Determine the (x, y) coordinate at the center of the cell enclosing the given text.  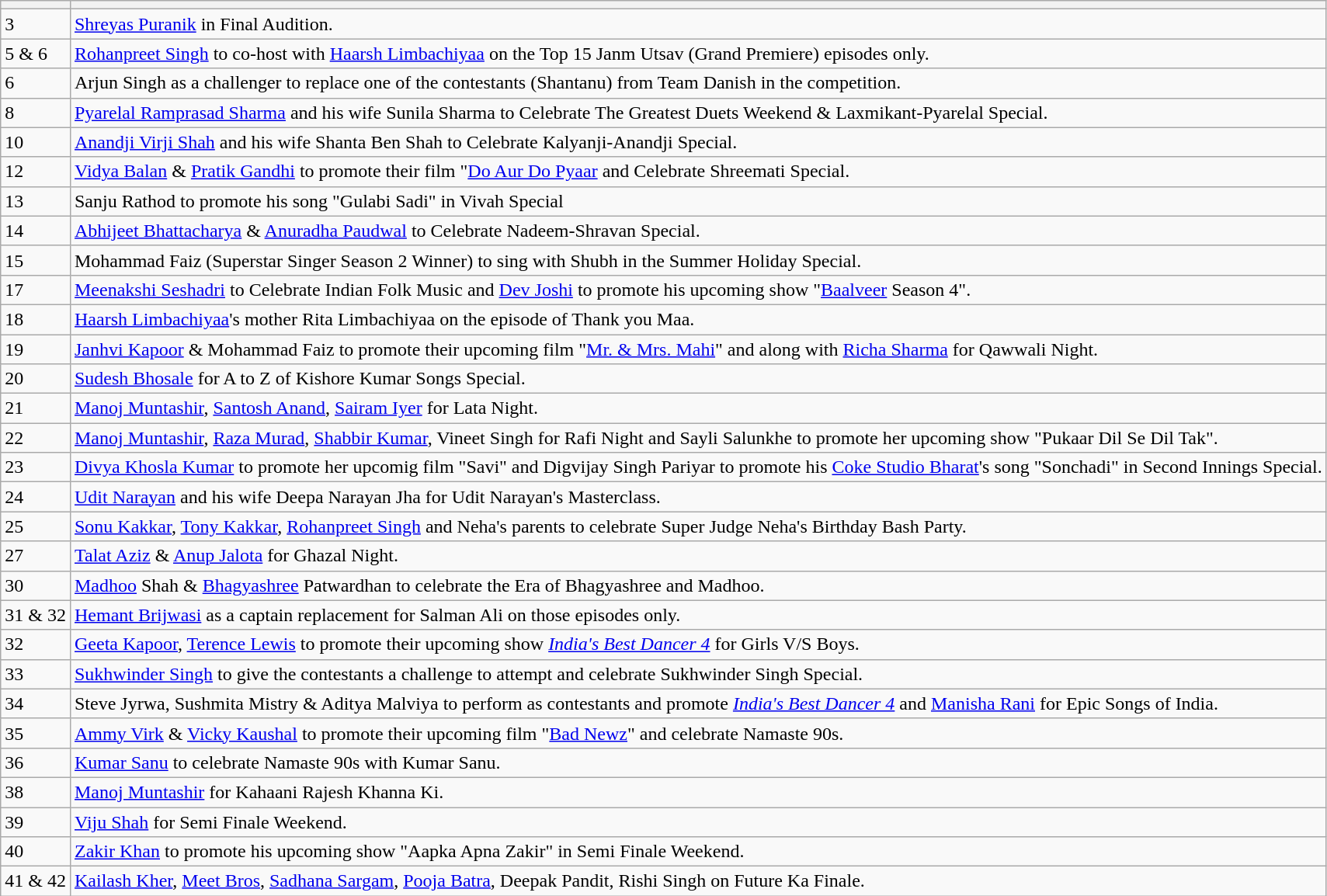
Hemant Brijwasi as a captain replacement for Salman Ali on those episodes only. (698, 615)
Manoj Muntashir, Raza Murad, Shabbir Kumar, Vineet Singh for Rafi Night and Sayli Salunkhe to promote her upcoming show "Pukaar Dil Se Dil Tak". (698, 438)
Talat Aziz & Anup Jalota for Ghazal Night. (698, 556)
36 (36, 762)
15 (36, 260)
Sanju Rathod to promote his song "Gulabi Sadi" in Vivah Special (698, 201)
10 (36, 142)
Vidya Balan & Pratik Gandhi to promote their film "Do Aur Do Pyaar and Celebrate Shreemati Special. (698, 172)
Madhoo Shah & Bhagyashree Patwardhan to celebrate the Era of Bhagyashree and Madhoo. (698, 585)
41 & 42 (36, 881)
Sudesh Bhosale for A to Z of Kishore Kumar Songs Special. (698, 379)
21 (36, 408)
Kumar Sanu to celebrate Namaste 90s with Kumar Sanu. (698, 762)
27 (36, 556)
24 (36, 497)
Steve Jyrwa, Sushmita Mistry & Aditya Malviya to perform as contestants and promote India's Best Dancer 4 and Manisha Rani for Epic Songs of India. (698, 703)
Sonu Kakkar, Tony Kakkar, Rohanpreet Singh and Neha's parents to celebrate Super Judge Neha's Birthday Bash Party. (698, 526)
Abhijeet Bhattacharya & Anuradha Paudwal to Celebrate Nadeem-Shravan Special. (698, 231)
Ammy Virk & Vicky Kaushal to promote their upcoming film "Bad Newz" and celebrate Namaste 90s. (698, 733)
Udit Narayan and his wife Deepa Narayan Jha for Udit Narayan's Masterclass. (698, 497)
Janhvi Kapoor & Mohammad Faiz to promote their upcoming film "Mr. & Mrs. Mahi" and along with Richa Sharma for Qawwali Night. (698, 349)
Sukhwinder Singh to give the contestants a challenge to attempt and celebrate Sukhwinder Singh Special. (698, 674)
Anandji Virji Shah and his wife Shanta Ben Shah to Celebrate Kalyanji-Anandji Special. (698, 142)
12 (36, 172)
18 (36, 319)
Shreyas Puranik in Final Audition. (698, 24)
Mohammad Faiz (Superstar Singer Season 2 Winner) to sing with Shubh in the Summer Holiday Special. (698, 260)
40 (36, 852)
17 (36, 290)
30 (36, 585)
Meenakshi Seshadri to Celebrate Indian Folk Music and Dev Joshi to promote his upcoming show "Baalveer Season 4". (698, 290)
Rohanpreet Singh to co-host with Haarsh Limbachiyaa on the Top 15 Janm Utsav (Grand Premiere) episodes only. (698, 54)
Manoj Muntashir for Kahaani Rajesh Khanna Ki. (698, 792)
25 (36, 526)
13 (36, 201)
31 & 32 (36, 615)
Kailash Kher, Meet Bros, Sadhana Sargam, Pooja Batra, Deepak Pandit, Rishi Singh on Future Ka Finale. (698, 881)
33 (36, 674)
20 (36, 379)
Zakir Khan to promote his upcoming show "Aapka Apna Zakir" in Semi Finale Weekend. (698, 852)
38 (36, 792)
35 (36, 733)
39 (36, 822)
32 (36, 644)
3 (36, 24)
14 (36, 231)
Pyarelal Ramprasad Sharma and his wife Sunila Sharma to Celebrate The Greatest Duets Weekend & Laxmikant-Pyarelal Special. (698, 113)
Geeta Kapoor, Terence Lewis to promote their upcoming show India's Best Dancer 4 for Girls V/S Boys. (698, 644)
Viju Shah for Semi Finale Weekend. (698, 822)
8 (36, 113)
6 (36, 83)
34 (36, 703)
Manoj Muntashir, Santosh Anand, Sairam Iyer for Lata Night. (698, 408)
Haarsh Limbachiyaa's mother Rita Limbachiyaa on the episode of Thank you Maa. (698, 319)
19 (36, 349)
5 & 6 (36, 54)
22 (36, 438)
Arjun Singh as a challenger to replace one of the contestants (Shantanu) from Team Danish in the competition. (698, 83)
23 (36, 467)
